Output the (x, y) coordinate of the center of the cell containing the given text.  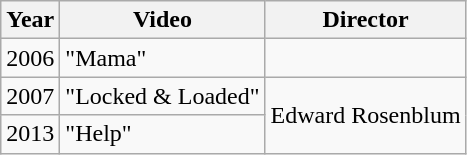
"Mama" (162, 58)
2013 (30, 134)
"Locked & Loaded" (162, 96)
Video (162, 20)
Edward Rosenblum (366, 115)
2007 (30, 96)
Year (30, 20)
Director (366, 20)
2006 (30, 58)
"Help" (162, 134)
